Search for the cell housing the specified text and yield its (x, y) center coordinate. 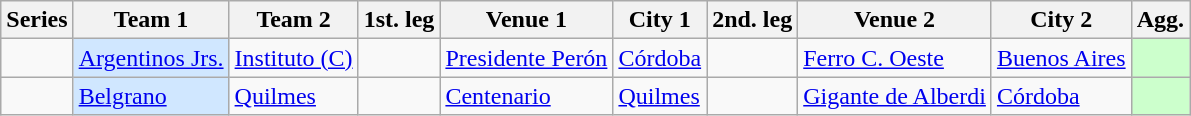
Venue 2 (895, 20)
Ferro C. Oeste (895, 58)
Team 1 (151, 20)
Belgrano (151, 96)
2nd. leg (752, 20)
Venue 1 (526, 20)
Buenos Aires (1061, 58)
City 1 (660, 20)
Team 2 (294, 20)
Instituto (C) (294, 58)
Gigante de Alberdi (895, 96)
Presidente Perón (526, 58)
Agg. (1160, 20)
1st. leg (399, 20)
Series (37, 20)
Centenario (526, 96)
City 2 (1061, 20)
Argentinos Jrs. (151, 58)
